Determine the [x, y] coordinate at the center of the cell enclosing the given text.  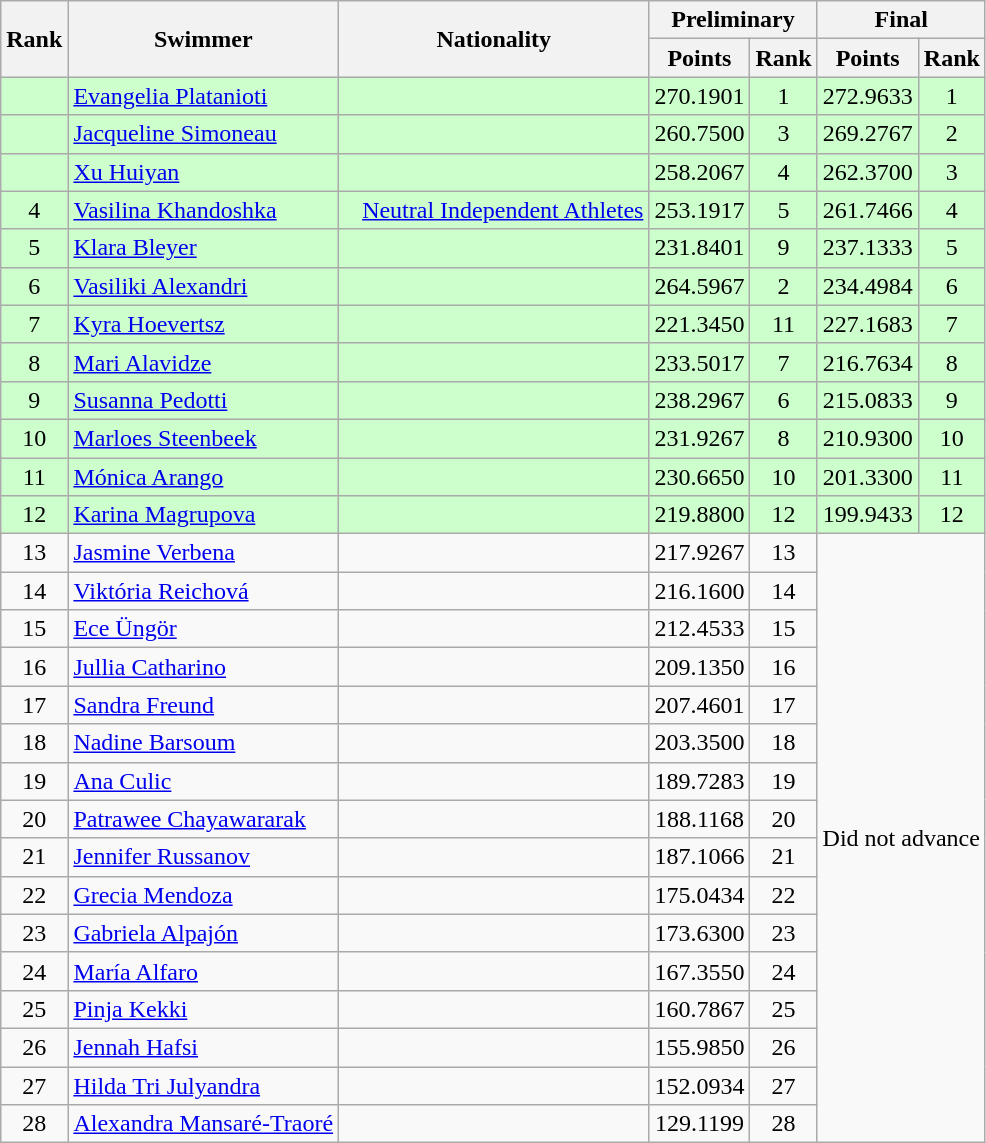
219.8800 [700, 515]
209.1350 [700, 667]
Kyra Hoevertsz [204, 324]
152.0934 [700, 1085]
203.3500 [700, 743]
Sandra Freund [204, 705]
217.9267 [700, 553]
230.6650 [700, 477]
233.5017 [700, 362]
Neutral Independent Athletes [494, 210]
270.1901 [700, 96]
Jacqueline Simoneau [204, 134]
Hilda Tri Julyandra [204, 1085]
Mari Alavidze [204, 362]
216.7634 [868, 362]
234.4984 [868, 286]
Jennah Hafsi [204, 1047]
262.3700 [868, 172]
160.7867 [700, 1009]
Ece Üngör [204, 629]
175.0434 [700, 895]
201.3300 [868, 477]
260.7500 [700, 134]
Xu Huiyan [204, 172]
Mónica Arango [204, 477]
210.9300 [868, 438]
129.1199 [700, 1124]
237.1333 [868, 248]
155.9850 [700, 1047]
Vasilina Khandoshka [204, 210]
173.6300 [700, 933]
187.1066 [700, 857]
Swimmer [204, 39]
Final [901, 20]
Jasmine Verbena [204, 553]
221.3450 [700, 324]
Klara Bleyer [204, 248]
253.1917 [700, 210]
Ana Culic [204, 781]
Karina Magrupova [204, 515]
238.2967 [700, 400]
258.2067 [700, 172]
María Alfaro [204, 971]
216.1600 [700, 591]
212.4533 [700, 629]
207.4601 [700, 705]
231.9267 [700, 438]
Preliminary [733, 20]
199.9433 [868, 515]
167.3550 [700, 971]
264.5967 [700, 286]
Susanna Pedotti [204, 400]
261.7466 [868, 210]
269.2767 [868, 134]
Marloes Steenbeek [204, 438]
227.1683 [868, 324]
Jennifer Russanov [204, 857]
231.8401 [700, 248]
215.0833 [868, 400]
Jullia Catharino [204, 667]
Nadine Barsoum [204, 743]
Evangelia Platanioti [204, 96]
Nationality [494, 39]
272.9633 [868, 96]
Patrawee Chayawararak [204, 819]
Did not advance [901, 838]
Gabriela Alpajón [204, 933]
189.7283 [700, 781]
Alexandra Mansaré-Traoré [204, 1124]
Pinja Kekki [204, 1009]
Vasiliki Alexandri [204, 286]
188.1168 [700, 819]
Viktória Reichová [204, 591]
Grecia Mendoza [204, 895]
